Return [X, Y] of the center of cell containing provided text 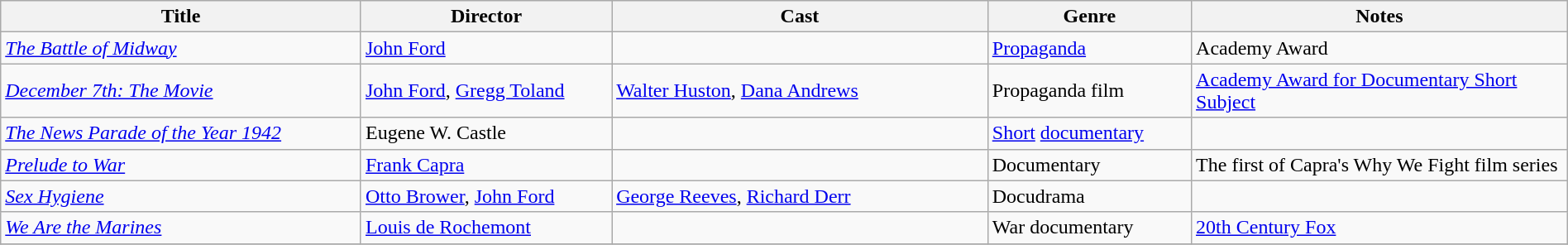
Director [486, 17]
Documentary [1089, 165]
Notes [1379, 17]
Propaganda [1089, 48]
December 7th: The Movie [181, 91]
Louis de Rochemont [486, 228]
The News Parade of the Year 1942 [181, 133]
We Are the Marines [181, 228]
Eugene W. Castle [486, 133]
Genre [1089, 17]
John Ford, Gregg Toland [486, 91]
Title [181, 17]
Walter Huston, Dana Andrews [801, 91]
John Ford [486, 48]
Otto Brower, John Ford [486, 196]
Cast [801, 17]
Short documentary [1089, 133]
War documentary [1089, 228]
The Battle of Midway [181, 48]
Academy Award for Documentary Short Subject [1379, 91]
Prelude to War [181, 165]
George Reeves, Richard Derr [801, 196]
Propaganda film [1089, 91]
Sex Hygiene [181, 196]
The first of Capra's Why We Fight film series [1379, 165]
20th Century Fox [1379, 228]
Frank Capra [486, 165]
Docudrama [1089, 196]
Academy Award [1379, 48]
